Provide the [x, y] coordinate of the cell's center where the given text is located.  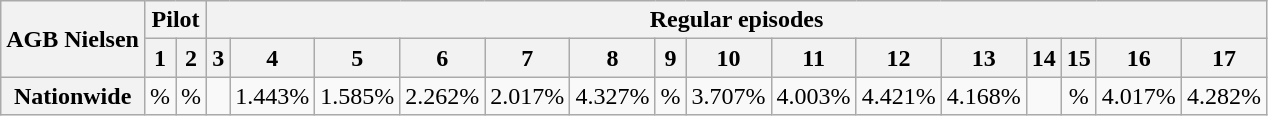
4.282% [1224, 96]
1.585% [358, 96]
AGB Nielsen [73, 39]
11 [814, 58]
8 [612, 58]
4.017% [1138, 96]
6 [442, 58]
1.443% [272, 96]
2 [192, 58]
9 [670, 58]
13 [984, 58]
12 [898, 58]
Pilot [175, 20]
3.707% [728, 96]
7 [528, 58]
3 [218, 58]
4.168% [984, 96]
2.017% [528, 96]
4.421% [898, 96]
5 [358, 58]
4 [272, 58]
17 [1224, 58]
2.262% [442, 96]
4.327% [612, 96]
16 [1138, 58]
Regular episodes [737, 20]
15 [1078, 58]
4.003% [814, 96]
Nationwide [73, 96]
14 [1044, 58]
1 [160, 58]
10 [728, 58]
